Pinpoint the cell where the given text exists, returning its [X, Y] midpoint coordinate. 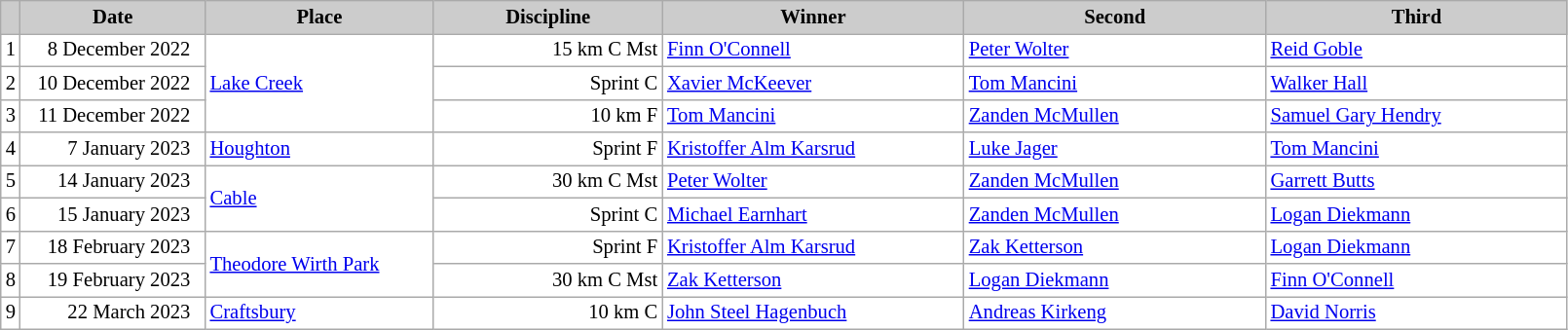
11 December 2022 [113, 116]
Winner [813, 17]
15 January 2023 [113, 214]
19 February 2023 [113, 279]
Second [1115, 17]
22 March 2023 [113, 312]
8 December 2022 [113, 50]
Luke Jager [1115, 149]
7 [11, 247]
Lake Creek [319, 82]
10 km C [547, 312]
10 December 2022 [113, 83]
Cable [319, 198]
Place [319, 17]
8 [11, 279]
Garrett Butts [1417, 181]
Andreas Kirkeng [1115, 312]
Xavier McKeever [813, 83]
Houghton [319, 149]
3 [11, 116]
6 [11, 214]
Walker Hall [1417, 83]
1 [11, 50]
10 km F [547, 116]
5 [11, 181]
15 km C Mst [547, 50]
2 [11, 83]
Theodore Wirth Park [319, 264]
Reid Goble [1417, 50]
4 [11, 149]
John Steel Hagenbuch [813, 312]
Third [1417, 17]
18 February 2023 [113, 247]
7 January 2023 [113, 149]
Samuel Gary Hendry [1417, 116]
Date [113, 17]
9 [11, 312]
Michael Earnhart [813, 214]
Discipline [547, 17]
David Norris [1417, 312]
Craftsbury [319, 312]
14 January 2023 [113, 181]
